Output the [x, y] coordinate of the center of the cell containing the given text.  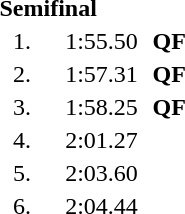
1:58.25 [102, 107]
1:55.50 [102, 41]
2:03.60 [102, 173]
1:57.31 [102, 74]
2:01.27 [102, 140]
